Output the (x, y) coordinate of the center of the cell containing the given text.  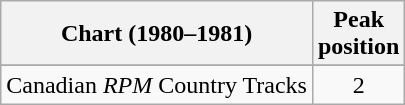
Chart (1980–1981) (157, 34)
2 (358, 85)
Canadian RPM Country Tracks (157, 85)
Peakposition (358, 34)
